Extract the [X, Y] coordinate from the center of the cell holding the provided text.  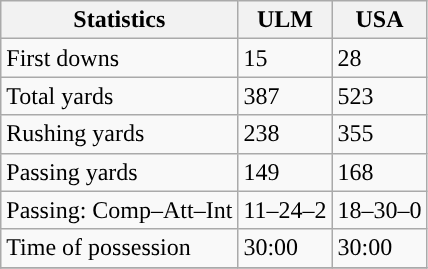
ULM [285, 20]
238 [285, 134]
355 [380, 134]
149 [285, 172]
First downs [120, 58]
28 [380, 58]
Total yards [120, 96]
387 [285, 96]
523 [380, 96]
18–30–0 [380, 210]
Statistics [120, 20]
168 [380, 172]
Time of possession [120, 248]
Passing: Comp–Att–Int [120, 210]
USA [380, 20]
11–24–2 [285, 210]
Rushing yards [120, 134]
15 [285, 58]
Passing yards [120, 172]
